Return the [x, y] coordinate for the center point of the cell that contains the specified text.  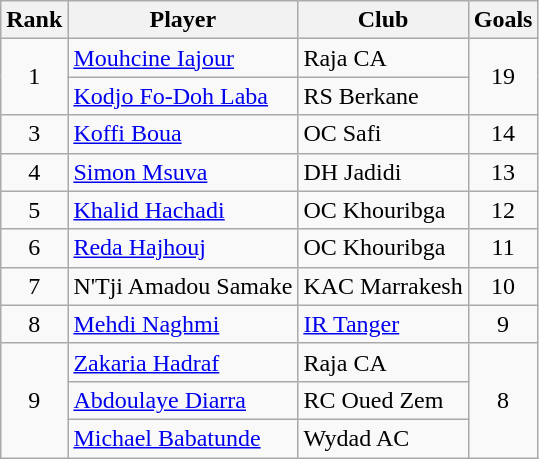
6 [34, 248]
Koffi Boua [183, 134]
Rank [34, 20]
5 [34, 210]
Abdoulaye Diarra [183, 400]
11 [503, 248]
Khalid Hachadi [183, 210]
Player [183, 20]
IR Tanger [383, 324]
7 [34, 286]
DH Jadidi [383, 172]
14 [503, 134]
Goals [503, 20]
Mouhcine Iajour [183, 58]
Wydad AC [383, 438]
Kodjo Fo-Doh Laba [183, 96]
KAC Marrakesh [383, 286]
Simon Msuva [183, 172]
12 [503, 210]
OC Safi [383, 134]
1 [34, 77]
Mehdi Naghmi [183, 324]
Zakaria Hadraf [183, 362]
Michael Babatunde [183, 438]
3 [34, 134]
19 [503, 77]
13 [503, 172]
10 [503, 286]
RS Berkane [383, 96]
RC Oued Zem [383, 400]
Club [383, 20]
Reda Hajhouj [183, 248]
4 [34, 172]
N'Tji Amadou Samake [183, 286]
